Search for the cell housing the specified text and yield its [x, y] center coordinate. 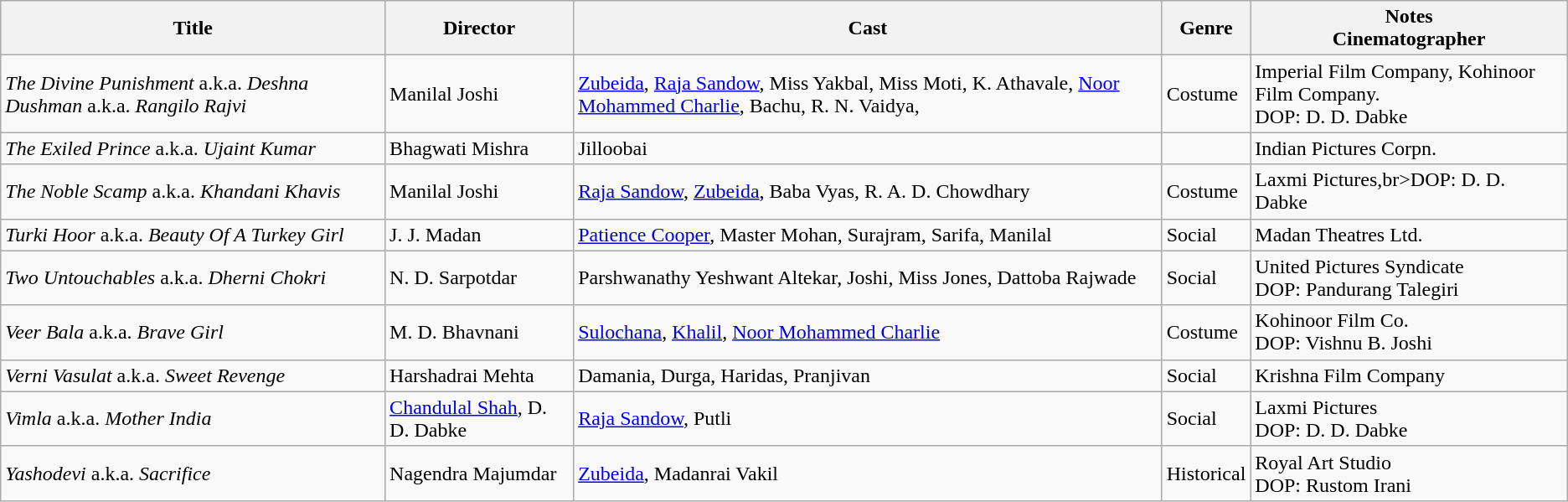
Bhagwati Mishra [479, 148]
N. D. Sarpotdar [479, 278]
Raja Sandow, Putli [868, 419]
Imperial Film Company, Kohinoor Film Company.DOP: D. D. Dabke [1409, 94]
Kohinoor Film Co.DOP: Vishnu B. Joshi [1409, 332]
Zubeida, Madanrai Vakil [868, 473]
Laxmi PicturesDOP: D. D. Dabke [1409, 419]
Turki Hoor a.k.a. Beauty Of A Turkey Girl [193, 235]
Laxmi Pictures,br>DOP: D. D. Dabke [1409, 191]
Parshwanathy Yeshwant Altekar, Joshi, Miss Jones, Dattoba Rajwade [868, 278]
Raja Sandow, Zubeida, Baba Vyas, R. A. D. Chowdhary [868, 191]
Sulochana, Khalil, Noor Mohammed Charlie [868, 332]
Historical [1206, 473]
Genre [1206, 28]
Cast [868, 28]
Two Untouchables a.k.a. Dherni Chokri [193, 278]
Zubeida, Raja Sandow, Miss Yakbal, Miss Moti, K. Athavale, Noor Mohammed Charlie, Bachu, R. N. Vaidya, [868, 94]
The Exiled Prince a.k.a. Ujaint Kumar [193, 148]
The Divine Punishment a.k.a. Deshna Dushman a.k.a. Rangilo Rajvi [193, 94]
NotesCinematographer [1409, 28]
Jilloobai [868, 148]
Verni Vasulat a.k.a. Sweet Revenge [193, 375]
Chandulal Shah, D. D. Dabke [479, 419]
Harshadrai Mehta [479, 375]
Vimla a.k.a. Mother India [193, 419]
Veer Bala a.k.a. Brave Girl [193, 332]
J. J. Madan [479, 235]
Royal Art StudioDOP: Rustom Irani [1409, 473]
United Pictures SyndicateDOP: Pandurang Talegiri [1409, 278]
Nagendra Majumdar [479, 473]
M. D. Bhavnani [479, 332]
Yashodevi a.k.a. Sacrifice [193, 473]
Indian Pictures Corpn. [1409, 148]
Director [479, 28]
Patience Cooper, Master Mohan, Surajram, Sarifa, Manilal [868, 235]
Damania, Durga, Haridas, Pranjivan [868, 375]
Title [193, 28]
The Noble Scamp a.k.a. Khandani Khavis [193, 191]
Krishna Film Company [1409, 375]
Madan Theatres Ltd. [1409, 235]
